Search for the cell housing the specified text and yield its (X, Y) center coordinate. 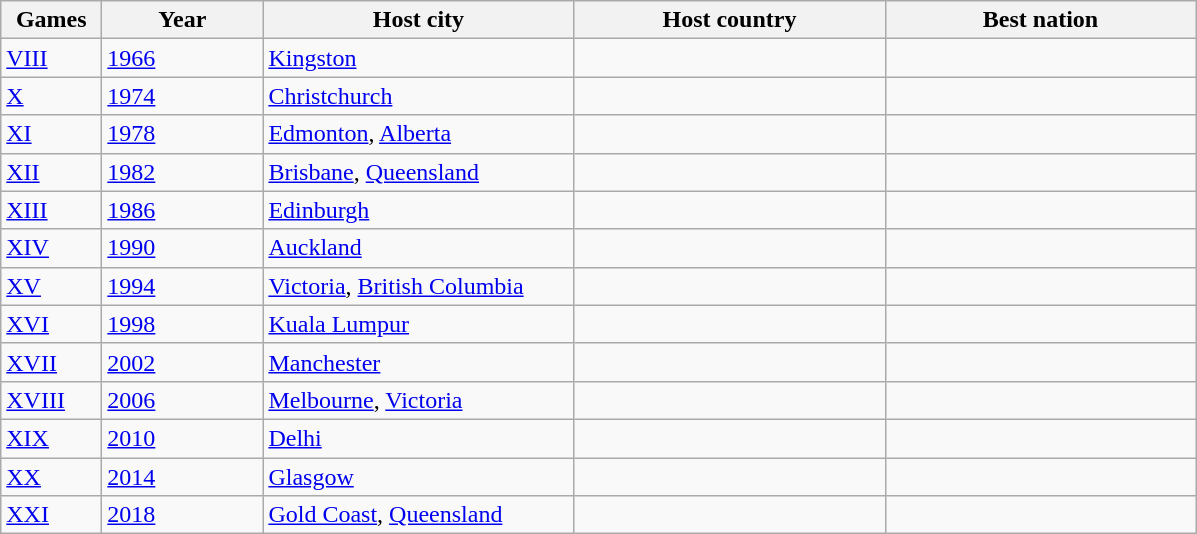
2018 (182, 515)
XX (52, 477)
XIV (52, 248)
Games (52, 20)
Host city (418, 20)
Gold Coast, Queensland (418, 515)
2014 (182, 477)
Year (182, 20)
Kingston (418, 58)
1974 (182, 96)
1998 (182, 324)
1994 (182, 286)
VIII (52, 58)
Melbourne, Victoria (418, 400)
X (52, 96)
XVI (52, 324)
2006 (182, 400)
1966 (182, 58)
XV (52, 286)
XVII (52, 362)
Best nation (1040, 20)
1990 (182, 248)
Auckland (418, 248)
Delhi (418, 438)
2010 (182, 438)
Victoria, British Columbia (418, 286)
Brisbane, Queensland (418, 172)
XIX (52, 438)
1986 (182, 210)
XXI (52, 515)
XI (52, 134)
Edmonton, Alberta (418, 134)
Christchurch (418, 96)
XII (52, 172)
Kuala Lumpur (418, 324)
Edinburgh (418, 210)
2002 (182, 362)
Glasgow (418, 477)
Manchester (418, 362)
Host country (730, 20)
1982 (182, 172)
XVIII (52, 400)
1978 (182, 134)
XIII (52, 210)
